Return [x, y] of the center of cell containing provided text 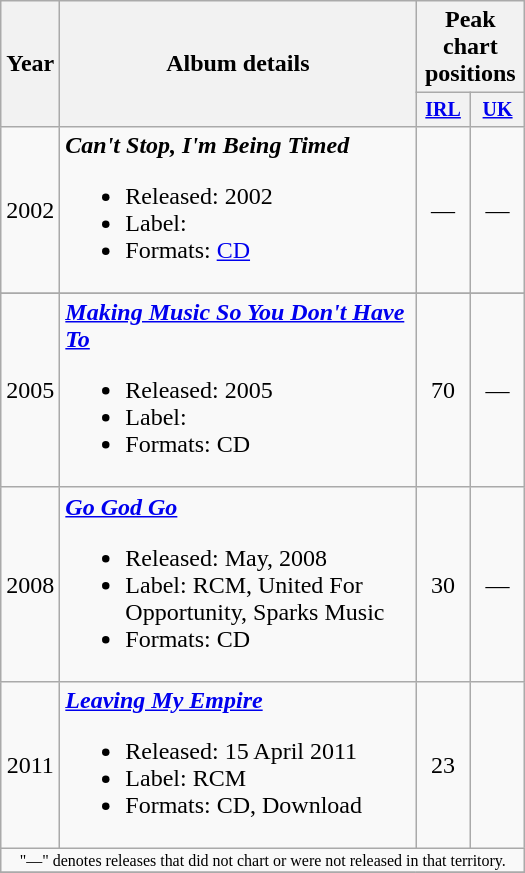
IRL [443, 110]
23 [443, 764]
2005 [30, 390]
Peak chart positions [470, 47]
30 [443, 584]
Year [30, 64]
70 [443, 390]
2008 [30, 584]
UK [497, 110]
2011 [30, 764]
Album details [238, 64]
Can't Stop, I'm Being TimedReleased: 2002Label:Formats: CD [238, 210]
2002 [30, 210]
Go God GoReleased: May, 2008Label: RCM, United For Opportunity, Sparks MusicFormats: CD [238, 584]
Making Music So You Don't Have ToReleased: 2005Label:Formats: CD [238, 390]
"—" denotes releases that did not chart or were not released in that territory. [263, 861]
Leaving My EmpireReleased: 15 April 2011Label: RCMFormats: CD, Download [238, 764]
